Capture the cell that displays the provided text and extract its (X, Y) central coordinate. 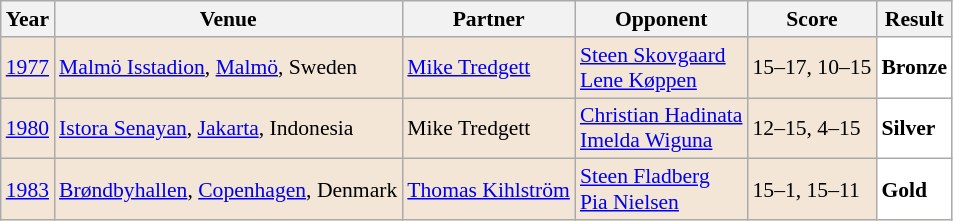
Steen Fladberg Pia Nielsen (662, 190)
Silver (914, 128)
1980 (28, 128)
Venue (228, 19)
Result (914, 19)
Bronze (914, 68)
Year (28, 19)
Thomas Kihlström (488, 190)
Gold (914, 190)
Istora Senayan, Jakarta, Indonesia (228, 128)
15–1, 15–11 (812, 190)
1977 (28, 68)
Steen Skovgaard Lene Køppen (662, 68)
Partner (488, 19)
Score (812, 19)
1983 (28, 190)
Opponent (662, 19)
Christian Hadinata Imelda Wiguna (662, 128)
Brøndbyhallen, Copenhagen, Denmark (228, 190)
15–17, 10–15 (812, 68)
Malmö Isstadion, Malmö, Sweden (228, 68)
12–15, 4–15 (812, 128)
